Locate the cell with the specified text and output its [x, y] center coordinate. 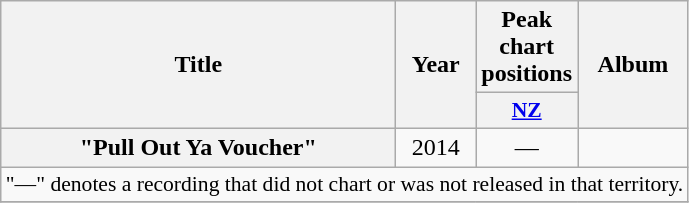
— [527, 147]
"Pull Out Ya Voucher" [198, 147]
Album [634, 65]
"—" denotes a recording that did not chart or was not released in that territory. [345, 184]
2014 [436, 147]
Title [198, 65]
NZ [527, 111]
Peak chart positions [527, 47]
Year [436, 65]
